Determine the (X, Y) coordinate at the center of the cell enclosing the given text.  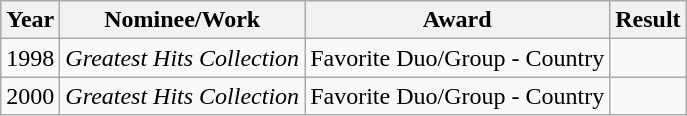
2000 (30, 96)
Result (648, 20)
1998 (30, 58)
Year (30, 20)
Award (458, 20)
Nominee/Work (182, 20)
